Output the (X, Y) coordinate of the center of the cell containing the given text.  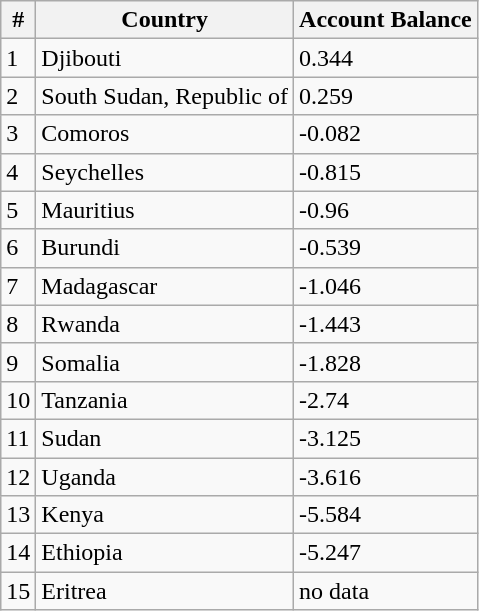
10 (18, 400)
-0.082 (386, 134)
# (18, 20)
8 (18, 324)
-2.74 (386, 400)
Mauritius (165, 210)
Tanzania (165, 400)
Seychelles (165, 172)
15 (18, 591)
Sudan (165, 438)
-0.96 (386, 210)
2 (18, 96)
0.259 (386, 96)
14 (18, 553)
Kenya (165, 515)
1 (18, 58)
-0.539 (386, 248)
4 (18, 172)
0.344 (386, 58)
7 (18, 286)
Madagascar (165, 286)
-0.815 (386, 172)
Rwanda (165, 324)
5 (18, 210)
no data (386, 591)
Djibouti (165, 58)
Ethiopia (165, 553)
-3.616 (386, 477)
-1.046 (386, 286)
Somalia (165, 362)
South Sudan, Republic of (165, 96)
Uganda (165, 477)
Burundi (165, 248)
-3.125 (386, 438)
-5.584 (386, 515)
-1.443 (386, 324)
Account Balance (386, 20)
11 (18, 438)
6 (18, 248)
3 (18, 134)
Country (165, 20)
Comoros (165, 134)
-1.828 (386, 362)
13 (18, 515)
12 (18, 477)
Eritrea (165, 591)
9 (18, 362)
-5.247 (386, 553)
